Identify which cell holds the provided text, then report its [X, Y] central coordinate. 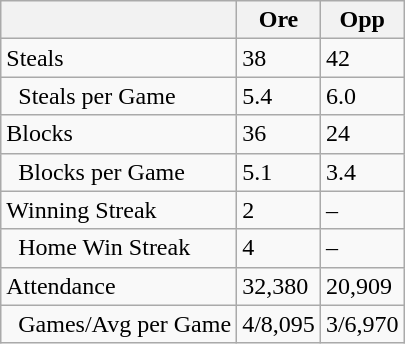
3.4 [362, 172]
42 [362, 58]
Blocks [119, 134]
20,909 [362, 286]
2 [279, 210]
3/6,970 [362, 324]
Blocks per Game [119, 172]
Winning Streak [119, 210]
38 [279, 58]
4/8,095 [279, 324]
32,380 [279, 286]
5.4 [279, 96]
6.0 [362, 96]
24 [362, 134]
Opp [362, 20]
36 [279, 134]
Attendance [119, 286]
Steals [119, 58]
Games/Avg per Game [119, 324]
Home Win Streak [119, 248]
5.1 [279, 172]
Ore [279, 20]
Steals per Game [119, 96]
4 [279, 248]
